Return [x, y] of the center of cell containing provided text 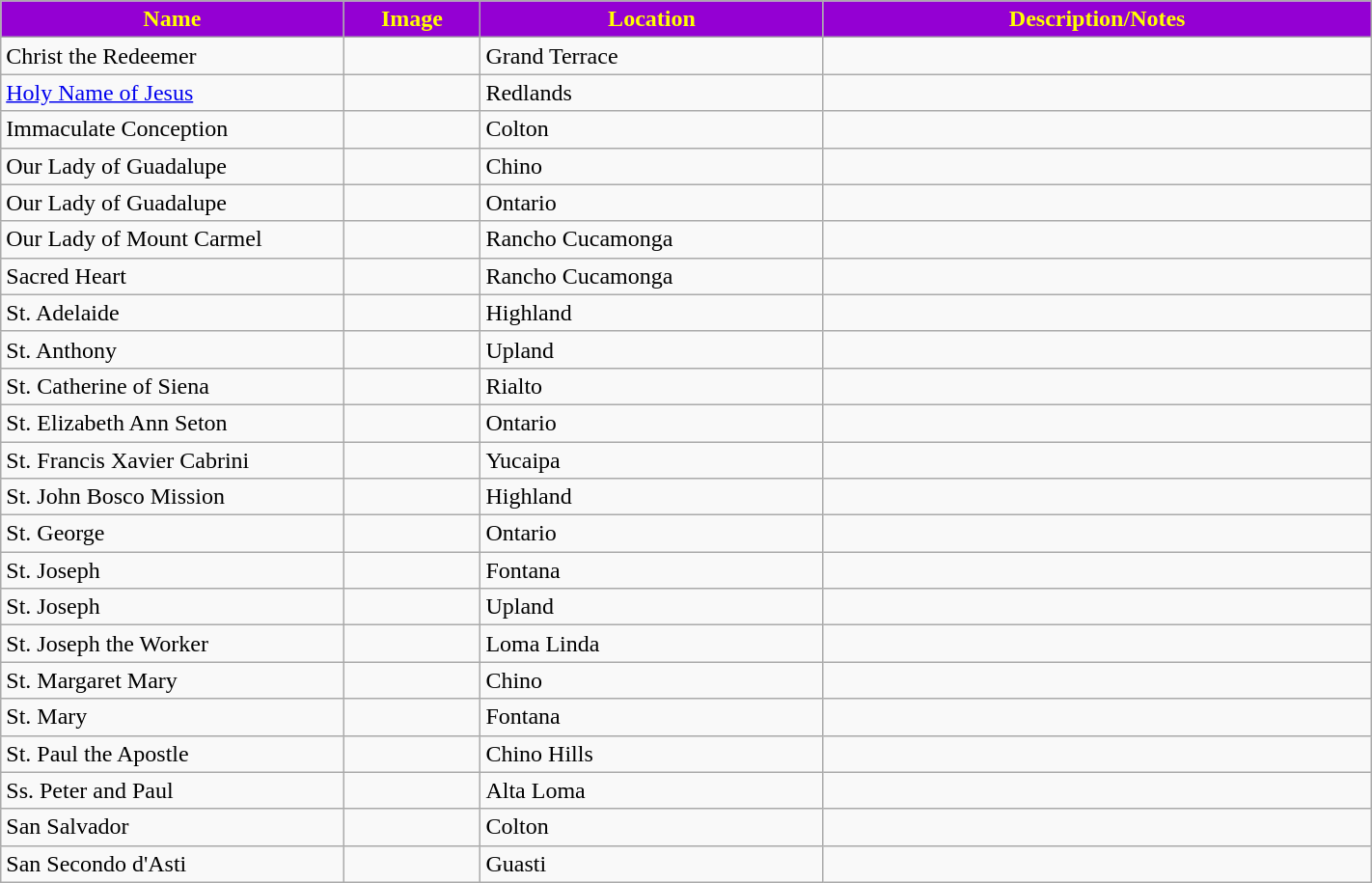
Loma Linda [652, 644]
Guasti [652, 864]
Immaculate Conception [172, 129]
St. John Bosco Mission [172, 497]
Grand Terrace [652, 56]
Sacred Heart [172, 276]
St. Catherine of Siena [172, 386]
Yucaipa [652, 460]
St. Paul the Apostle [172, 754]
Description/Notes [1097, 19]
San Salvador [172, 827]
St. Joseph the Worker [172, 644]
Christ the Redeemer [172, 56]
St. Francis Xavier Cabrini [172, 460]
Ss. Peter and Paul [172, 790]
Location [652, 19]
St. Elizabeth Ann Seton [172, 423]
Alta Loma [652, 790]
St. George [172, 534]
Rialto [652, 386]
Name [172, 19]
St. Anthony [172, 349]
Our Lady of Mount Carmel [172, 239]
Holy Name of Jesus [172, 93]
Redlands [652, 93]
Chino Hills [652, 754]
St. Mary [172, 717]
Image [412, 19]
San Secondo d'Asti [172, 864]
St. Margaret Mary [172, 680]
St. Adelaide [172, 313]
